Extract the [X, Y] coordinate from the center of the cell holding the provided text.  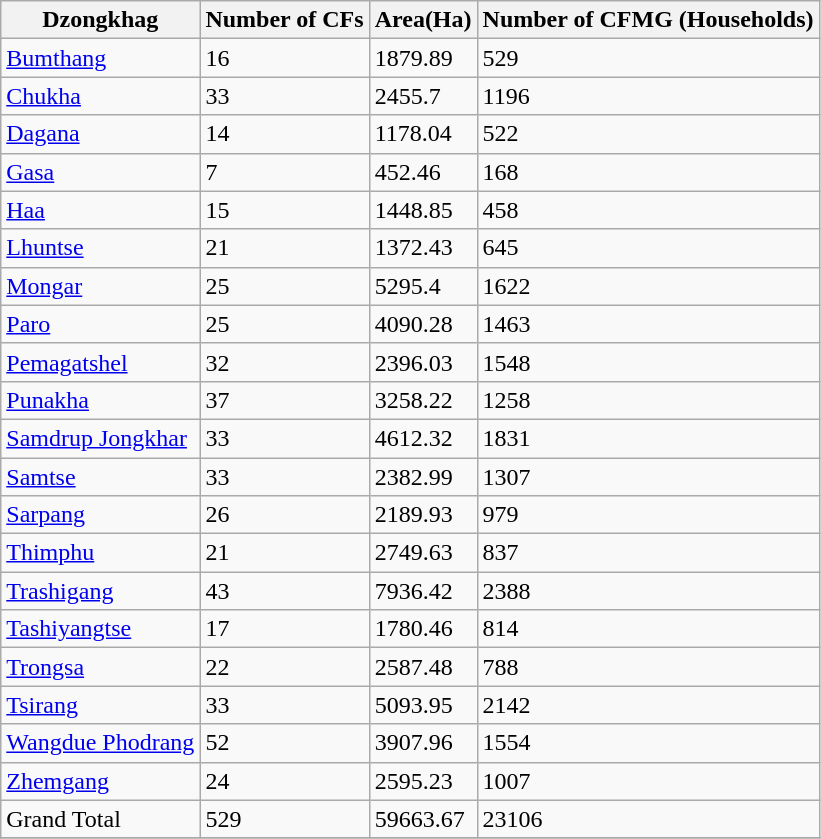
2396.03 [423, 362]
1622 [648, 286]
Trongsa [100, 667]
14 [284, 134]
Bumthang [100, 58]
Number of CFs [284, 20]
16 [284, 58]
1463 [648, 324]
Dagana [100, 134]
1258 [648, 400]
1307 [648, 477]
Area(Ha) [423, 20]
Zhemgang [100, 781]
1548 [648, 362]
32 [284, 362]
Mongar [100, 286]
1007 [648, 781]
1554 [648, 743]
2595.23 [423, 781]
17 [284, 629]
Samtse [100, 477]
26 [284, 515]
24 [284, 781]
Grand Total [100, 819]
59663.67 [423, 819]
2142 [648, 705]
814 [648, 629]
Trashigang [100, 591]
1196 [648, 96]
Dzongkhag [100, 20]
22 [284, 667]
168 [648, 172]
788 [648, 667]
23106 [648, 819]
7936.42 [423, 591]
Haa [100, 210]
Lhuntse [100, 248]
2587.48 [423, 667]
4612.32 [423, 438]
3907.96 [423, 743]
2382.99 [423, 477]
1178.04 [423, 134]
Pemagatshel [100, 362]
452.46 [423, 172]
Wangdue Phodrang [100, 743]
Tsirang [100, 705]
1448.85 [423, 210]
2388 [648, 591]
4090.28 [423, 324]
522 [648, 134]
1879.89 [423, 58]
979 [648, 515]
15 [284, 210]
Gasa [100, 172]
Sarpang [100, 515]
1831 [648, 438]
458 [648, 210]
52 [284, 743]
43 [284, 591]
645 [648, 248]
837 [648, 553]
3258.22 [423, 400]
Number of CFMG (Households) [648, 20]
2749.63 [423, 553]
Tashiyangtse [100, 629]
Chukha [100, 96]
2455.7 [423, 96]
Paro [100, 324]
1372.43 [423, 248]
Punakha [100, 400]
1780.46 [423, 629]
Samdrup Jongkhar [100, 438]
Thimphu [100, 553]
7 [284, 172]
37 [284, 400]
5093.95 [423, 705]
5295.4 [423, 286]
2189.93 [423, 515]
